Pinpoint the cell where the given text exists, returning its (x, y) midpoint coordinate. 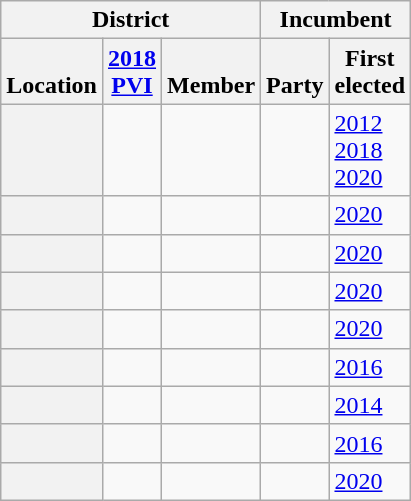
Location (52, 72)
District (131, 20)
20122018 2020 (370, 150)
Party (295, 72)
Member (212, 72)
2018PVI (132, 72)
Firstelected (370, 72)
Incumbent (336, 20)
2014 (370, 405)
